Return the (X, Y) coordinate for the center point of the cell that contains the specified text.  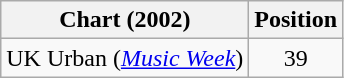
UK Urban (Music Week) (125, 58)
Chart (2002) (125, 20)
Position (296, 20)
39 (296, 58)
